Scan for the cell matching the given text and deliver its [X, Y] coordinate at center. 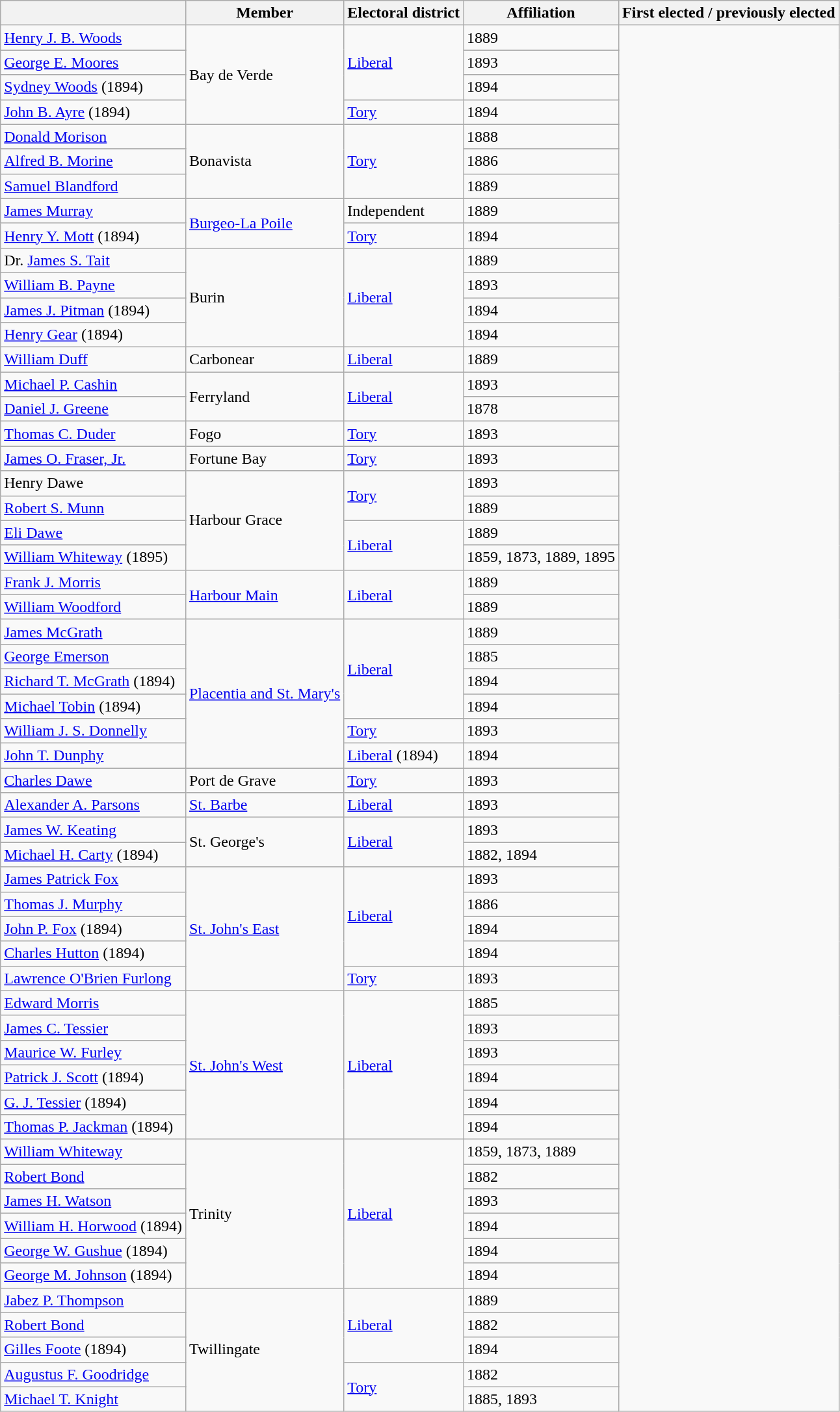
Thomas J. Murphy [94, 904]
James Patrick Fox [94, 879]
George E. Moores [94, 62]
Charles Hutton (1894) [94, 953]
Member [264, 13]
Lawrence O'Brien Furlong [94, 978]
1859, 1873, 1889, 1895 [541, 557]
Dr. James S. Tait [94, 260]
James Murray [94, 211]
Burin [264, 297]
St. John's East [264, 929]
Augustus F. Goodridge [94, 1374]
Eli Dawe [94, 533]
William Whiteway (1895) [94, 557]
James McGrath [94, 632]
Harbour Grace [264, 520]
Michael Tobin (1894) [94, 706]
1882, 1894 [541, 855]
Gilles Foote (1894) [94, 1350]
Ferryland [264, 397]
Alexander A. Parsons [94, 805]
John T. Dunphy [94, 756]
First elected / previously elected [729, 13]
William Woodford [94, 607]
Jabez P. Thompson [94, 1300]
Charles Dawe [94, 780]
William J. S. Donnelly [94, 731]
Placentia and St. Mary's [264, 693]
Sydney Woods (1894) [94, 87]
Maurice W. Furley [94, 1052]
Frank J. Morris [94, 582]
Donald Morison [94, 137]
1888 [541, 137]
Daniel J. Greene [94, 409]
Alfred B. Morine [94, 161]
Edward Morris [94, 1003]
Fortune Bay [264, 459]
Liberal (1894) [404, 756]
Henry J. B. Woods [94, 38]
Robert S. Munn [94, 508]
Henry Gear (1894) [94, 335]
Burgeo-La Poile [264, 223]
James C. Tessier [94, 1028]
St. Barbe [264, 805]
John P. Fox (1894) [94, 929]
James O. Fraser, Jr. [94, 459]
Richard T. McGrath (1894) [94, 681]
St. George's [264, 842]
Henry Dawe [94, 483]
Affiliation [541, 13]
Bay de Verde [264, 75]
Electoral district [404, 13]
Bonavista [264, 161]
1878 [541, 409]
James H. Watson [94, 1201]
Patrick J. Scott (1894) [94, 1077]
Michael T. Knight [94, 1399]
James W. Keating [94, 830]
Twillingate [264, 1350]
William B. Payne [94, 285]
John B. Ayre (1894) [94, 112]
Samuel Blandford [94, 186]
George M. Johnson (1894) [94, 1275]
1859, 1873, 1889 [541, 1152]
William H. Horwood (1894) [94, 1226]
Carbonear [264, 360]
Port de Grave [264, 780]
St. John's West [264, 1065]
Thomas C. Duder [94, 434]
1885, 1893 [541, 1399]
Michael H. Carty (1894) [94, 855]
Independent [404, 211]
Henry Y. Mott (1894) [94, 235]
James J. Pitman (1894) [94, 310]
Thomas P. Jackman (1894) [94, 1127]
William Duff [94, 360]
Michael P. Cashin [94, 384]
George Emerson [94, 656]
Trinity [264, 1214]
William Whiteway [94, 1152]
Harbour Main [264, 594]
G. J. Tessier (1894) [94, 1102]
George W. Gushue (1894) [94, 1251]
Fogo [264, 434]
